Return the (x, y) coordinate for the center point of the cell that contains the specified text.  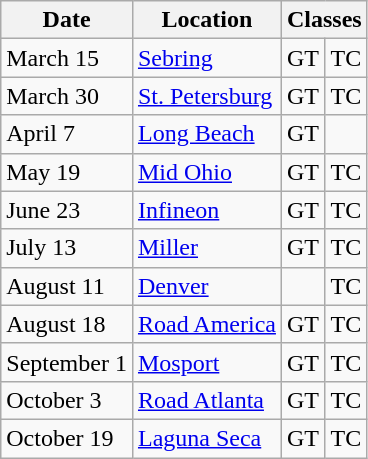
April 7 (67, 134)
Road Atlanta (206, 400)
Mosport (206, 362)
Miller (206, 248)
September 1 (67, 362)
Mid Ohio (206, 172)
May 19 (67, 172)
October 19 (67, 438)
June 23 (67, 210)
Date (67, 20)
Denver (206, 286)
Road America (206, 324)
Classes (324, 20)
August 11 (67, 286)
October 3 (67, 400)
March 15 (67, 58)
St. Petersburg (206, 96)
Location (206, 20)
Laguna Seca (206, 438)
Long Beach (206, 134)
August 18 (67, 324)
Sebring (206, 58)
Infineon (206, 210)
July 13 (67, 248)
March 30 (67, 96)
